Extract the (x, y) coordinate from the center of the cell holding the provided text.  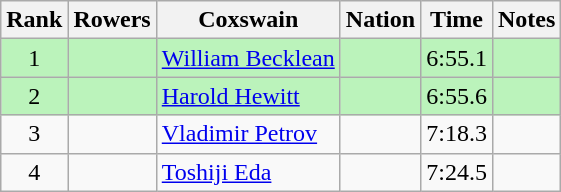
Notes (526, 20)
Time (457, 20)
7:24.5 (457, 172)
4 (34, 172)
Vladimir Petrov (248, 134)
Rank (34, 20)
7:18.3 (457, 134)
Toshiji Eda (248, 172)
Coxswain (248, 20)
Rowers (112, 20)
1 (34, 58)
William Becklean (248, 58)
2 (34, 96)
6:55.1 (457, 58)
3 (34, 134)
Nation (380, 20)
Harold Hewitt (248, 96)
6:55.6 (457, 96)
